Determine the [X, Y] coordinate at the center of the cell enclosing the given text.  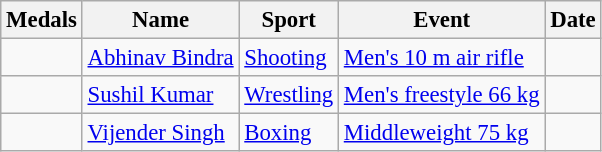
Abhinav Bindra [160, 58]
Vijender Singh [160, 133]
Medals [42, 20]
Middleweight 75 kg [441, 133]
Name [160, 20]
Men's freestyle 66 kg [441, 95]
Wrestling [289, 95]
Men's 10 m air rifle [441, 58]
Date [573, 20]
Sport [289, 20]
Sushil Kumar [160, 95]
Boxing [289, 133]
Shooting [289, 58]
Event [441, 20]
